Detect which cell encompasses the target text, then output its [X, Y] center coordinate. 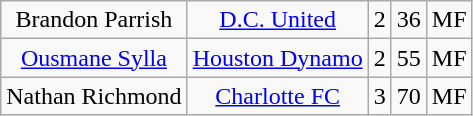
D.C. United [278, 20]
36 [408, 20]
55 [408, 58]
Brandon Parrish [94, 20]
Nathan Richmond [94, 96]
Charlotte FC [278, 96]
Houston Dynamo [278, 58]
70 [408, 96]
Ousmane Sylla [94, 58]
3 [380, 96]
